Capture the cell that displays the provided text and extract its (x, y) central coordinate. 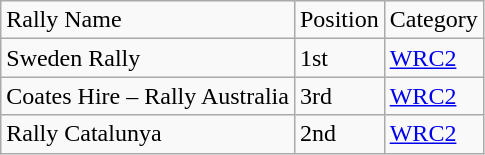
1st (339, 58)
Position (339, 20)
Sweden Rally (148, 58)
Rally Catalunya (148, 134)
Rally Name (148, 20)
2nd (339, 134)
3rd (339, 96)
Category (434, 20)
Coates Hire – Rally Australia (148, 96)
